Determine the (X, Y) coordinate at the center of the cell enclosing the given text.  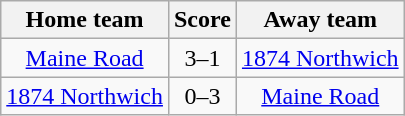
3–1 (202, 58)
Away team (320, 20)
Score (202, 20)
0–3 (202, 96)
Home team (85, 20)
